From the cell containing the given text, extract its center point as (X, Y) coordinate. 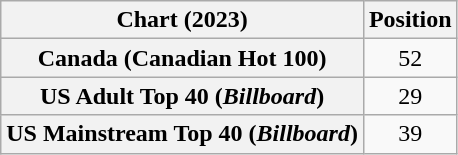
US Mainstream Top 40 (Billboard) (182, 134)
29 (410, 96)
39 (410, 134)
Chart (2023) (182, 20)
52 (410, 58)
US Adult Top 40 (Billboard) (182, 96)
Position (410, 20)
Canada (Canadian Hot 100) (182, 58)
